Detect which cell encompasses the target text, then output its (X, Y) center coordinate. 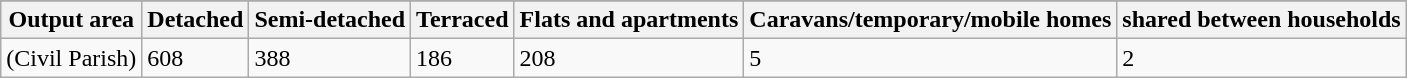
Caravans/temporary/mobile homes (930, 20)
186 (462, 58)
Semi-detached (330, 20)
5 (930, 58)
Detached (196, 20)
Flats and apartments (629, 20)
Terraced (462, 20)
shared between households (1262, 20)
(Civil Parish) (72, 58)
388 (330, 58)
Output area (72, 20)
208 (629, 58)
608 (196, 58)
2 (1262, 58)
